From the cell containing the given text, extract its center point as (x, y) coordinate. 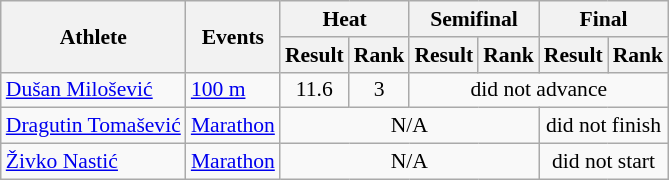
did not finish (604, 126)
Semifinal (474, 19)
did not advance (538, 90)
Heat (344, 19)
Athlete (94, 36)
Events (233, 36)
Dragutin Tomašević (94, 126)
Final (604, 19)
3 (380, 90)
Živko Nastić (94, 162)
did not start (604, 162)
100 m (233, 90)
11.6 (314, 90)
Dušan Milošević (94, 90)
